Return [x, y] of the center of cell containing provided text 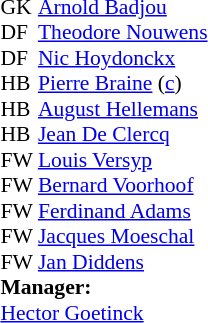
August Hellemans [123, 109]
Bernard Voorhoof [123, 185]
Theodore Nouwens [123, 33]
Jean De Clercq [123, 135]
Ferdinand Adams [123, 211]
Jan Diddens [123, 262]
Pierre Braine (c) [123, 83]
Manager: [104, 287]
Nic Hoydonckx [123, 58]
Louis Versyp [123, 160]
Jacques Moeschal [123, 237]
